Capture the cell that displays the provided text and extract its (X, Y) central coordinate. 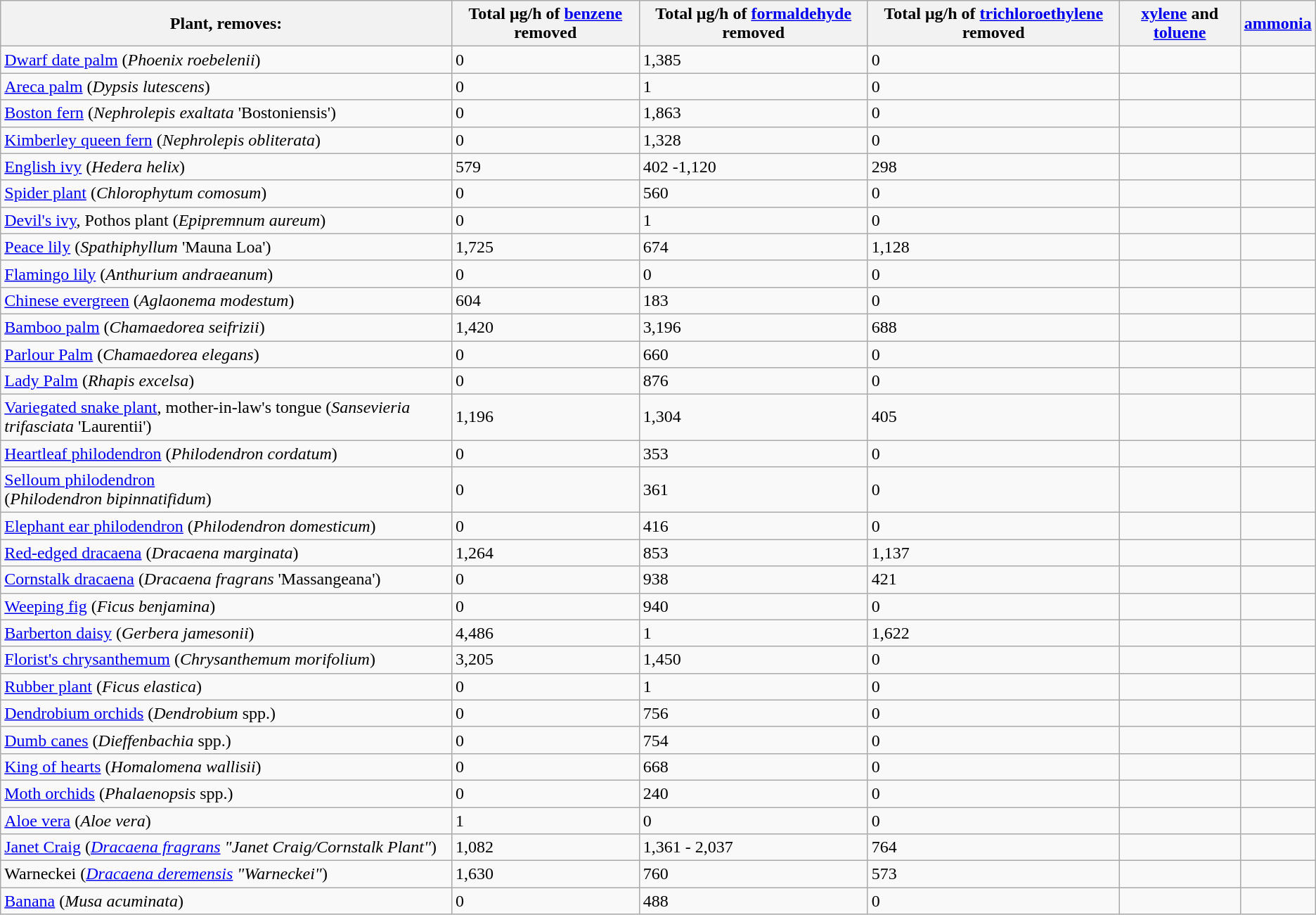
Warneckei (Dracaena deremensis "Warneckei") (226, 874)
Weeping fig (Ficus benjamina) (226, 606)
240 (754, 793)
King of hearts (Homalomena wallisii) (226, 767)
361 (754, 490)
1,264 (546, 553)
1,361 - 2,037 (754, 847)
756 (754, 713)
Cornstalk dracaena (Dracaena fragrans 'Massangeana') (226, 580)
Flamingo lily (Anthurium andraeanum) (226, 274)
Devil's ivy, Pothos plant (Epipremnum aureum) (226, 220)
xylene and toluene (1180, 24)
1,450 (754, 660)
754 (754, 740)
Areca palm (Dypsis lutescens) (226, 87)
760 (754, 874)
Elephant ear philodendron (Philodendron domesticum) (226, 526)
Moth orchids (Phalaenopsis spp.) (226, 793)
405 (993, 418)
Variegated snake plant, mother-in-law's tongue (Sansevieria trifasciata 'Laurentii') (226, 418)
English ivy (Hedera helix) (226, 167)
Total μg/h of formaldehyde removed (754, 24)
1,725 (546, 247)
764 (993, 847)
Heartleaf philodendron (Philodendron cordatum) (226, 454)
604 (546, 300)
Chinese evergreen (Aglaonema modestum) (226, 300)
Peace lily (Spathiphyllum 'Mauna Loa') (226, 247)
416 (754, 526)
Kimberley queen fern (Nephrolepis obliterata) (226, 140)
Total μg/h of benzene removed (546, 24)
573 (993, 874)
876 (754, 381)
Plant, removes: (226, 24)
402 -1,120 (754, 167)
940 (754, 606)
3,205 (546, 660)
660 (754, 354)
3,196 (754, 327)
Lady Palm (Rhapis excelsa) (226, 381)
183 (754, 300)
579 (546, 167)
488 (754, 901)
853 (754, 553)
1,304 (754, 418)
1,420 (546, 327)
1,196 (546, 418)
Selloum philodendron(Philodendron bipinnatifidum) (226, 490)
Barberton daisy (Gerbera jamesonii) (226, 633)
Florist's chrysanthemum (Chrysanthemum morifolium) (226, 660)
298 (993, 167)
Spider plant (Chlorophytum comosum) (226, 193)
Red-edged dracaena (Dracaena marginata) (226, 553)
Bamboo palm (Chamaedorea seifrizii) (226, 327)
Boston fern (Nephrolepis exaltata 'Bostoniensis') (226, 113)
1,128 (993, 247)
1,863 (754, 113)
1,082 (546, 847)
Janet Craig (Dracaena fragrans "Janet Craig/Cornstalk Plant") (226, 847)
1,137 (993, 553)
674 (754, 247)
ammonia (1278, 24)
Aloe vera (Aloe vera) (226, 821)
Rubber plant (Ficus elastica) (226, 686)
Dendrobium orchids (Dendrobium spp.) (226, 713)
353 (754, 454)
Dwarf date palm (Phoenix roebelenii) (226, 60)
688 (993, 327)
1,328 (754, 140)
1,622 (993, 633)
1,630 (546, 874)
Total μg/h of trichloroethylene removed (993, 24)
668 (754, 767)
Parlour Palm (Chamaedorea elegans) (226, 354)
560 (754, 193)
938 (754, 580)
421 (993, 580)
1,385 (754, 60)
4,486 (546, 633)
Dumb canes (Dieffenbachia spp.) (226, 740)
Banana (Musa acuminata) (226, 901)
